Detect which cell encompasses the target text, then output its [X, Y] center coordinate. 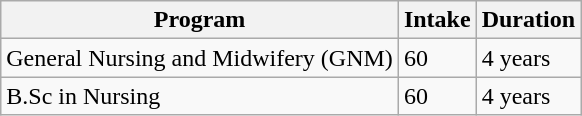
Duration [528, 20]
Program [200, 20]
B.Sc in Nursing [200, 96]
General Nursing and Midwifery (GNM) [200, 58]
Intake [437, 20]
